Pinpoint the cell where the given text exists, returning its (X, Y) midpoint coordinate. 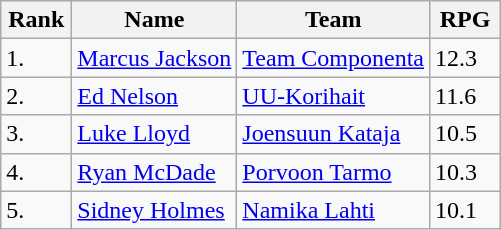
12.3 (466, 58)
UU-Korihait (334, 96)
Ed Nelson (154, 96)
Sidney Holmes (154, 210)
Rank (36, 20)
10.3 (466, 172)
11.6 (466, 96)
Luke Lloyd (154, 134)
10.5 (466, 134)
Team Componenta (334, 58)
Porvoon Tarmo (334, 172)
5. (36, 210)
3. (36, 134)
Namika Lahti (334, 210)
4. (36, 172)
Marcus Jackson (154, 58)
10.1 (466, 210)
1. (36, 58)
RPG (466, 20)
Joensuun Kataja (334, 134)
Team (334, 20)
Name (154, 20)
Ryan McDade (154, 172)
2. (36, 96)
